Detect which cell encompasses the target text, then output its (x, y) center coordinate. 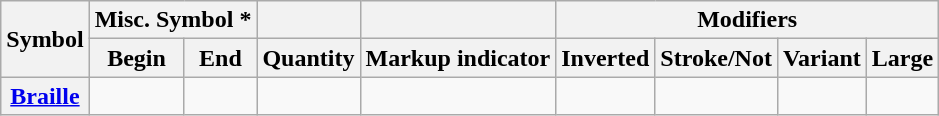
Stroke/Not (716, 58)
Quantity (308, 58)
Large (902, 58)
Modifiers (748, 20)
Markup indicator (458, 58)
End (220, 58)
Braille (45, 96)
Inverted (606, 58)
Symbol (45, 39)
Misc. Symbol * (173, 20)
Begin (136, 58)
Variant (822, 58)
